Detect which cell encompasses the target text, then output its [x, y] center coordinate. 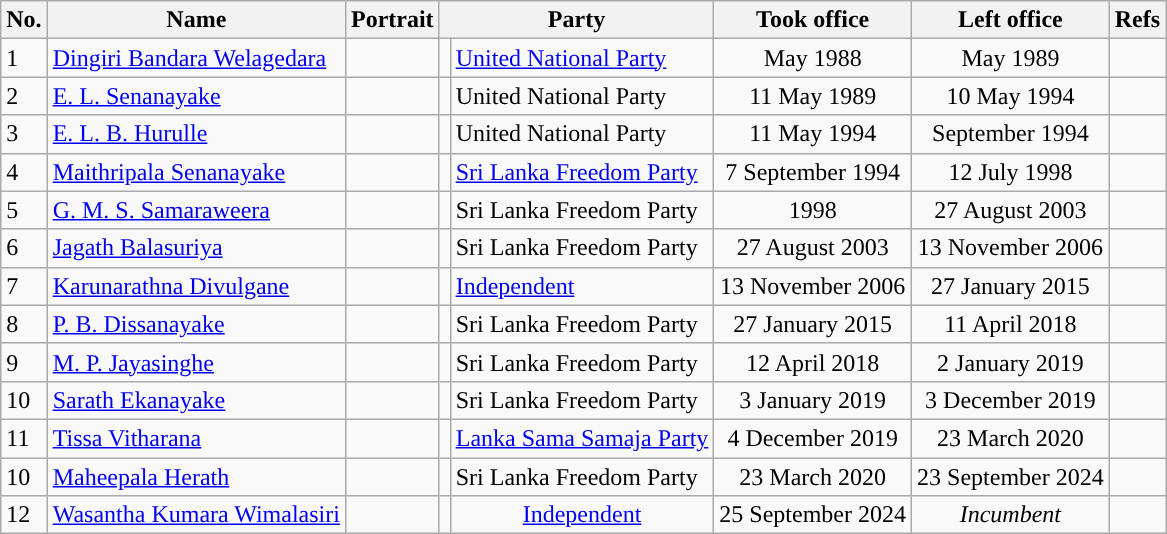
1 [24, 58]
P. B. Dissanayake [196, 324]
M. P. Jayasinghe [196, 362]
5 [24, 210]
25 September 2024 [813, 515]
Party [576, 20]
3 December 2019 [1011, 400]
May 1988 [813, 58]
1998 [813, 210]
May 1989 [1011, 58]
6 [24, 248]
9 [24, 362]
Maithripala Senanayake [196, 172]
3 January 2019 [813, 400]
Portrait [392, 20]
8 [24, 324]
Wasantha Kumara Wimalasiri [196, 515]
11 [24, 438]
Sarath Ekanayake [196, 400]
No. [24, 20]
September 1994 [1011, 134]
2 [24, 96]
Tissa Vitharana [196, 438]
Left office [1011, 20]
11 May 1994 [813, 134]
E. L. Senanayake [196, 96]
12 April 2018 [813, 362]
Took office [813, 20]
2 January 2019 [1011, 362]
Karunarathna Divulgane [196, 286]
7 September 1994 [813, 172]
E. L. B. Hurulle [196, 134]
Lanka Sama Samaja Party [582, 438]
Refs [1137, 20]
3 [24, 134]
11 April 2018 [1011, 324]
10 May 1994 [1011, 96]
Name [196, 20]
12 July 1998 [1011, 172]
11 May 1989 [813, 96]
Incumbent [1011, 515]
Jagath Balasuriya [196, 248]
4 [24, 172]
7 [24, 286]
4 December 2019 [813, 438]
23 September 2024 [1011, 477]
Maheepala Herath [196, 477]
G. M. S. Samaraweera [196, 210]
Dingiri Bandara Welagedara [196, 58]
12 [24, 515]
